From the cell containing the given text, extract its center point as (x, y) coordinate. 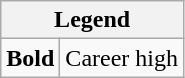
Career high (122, 58)
Legend (92, 20)
Bold (30, 58)
